Provide the [X, Y] coordinate of the cell's center where the given text is located.  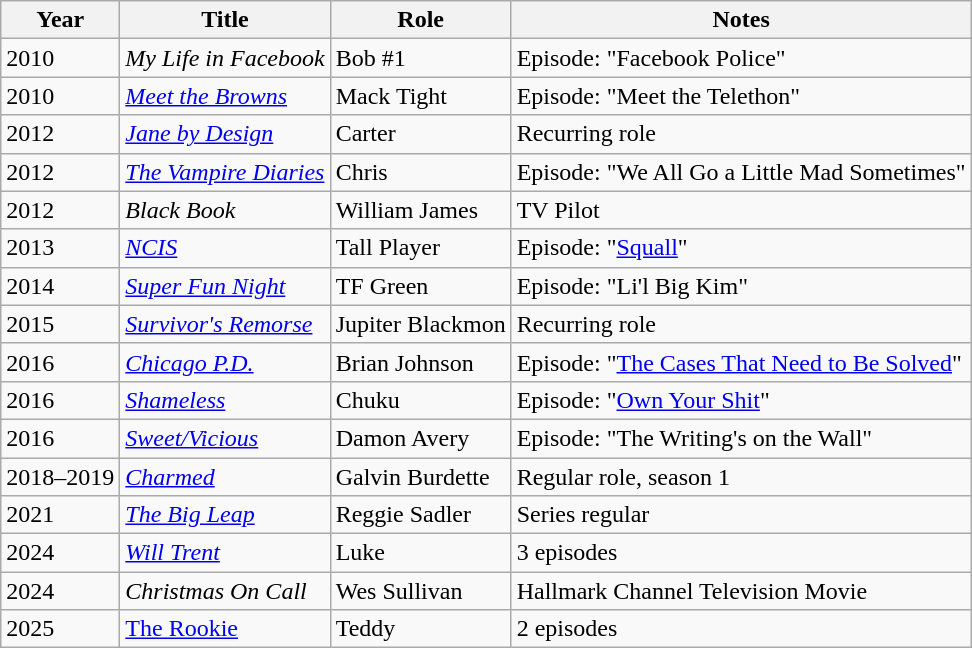
Role [420, 20]
2025 [60, 629]
2 episodes [741, 629]
Galvin Burdette [420, 477]
2018–2019 [60, 477]
Jane by Design [225, 134]
Jupiter Blackmon [420, 324]
Will Trent [225, 553]
Carter [420, 134]
Chuku [420, 400]
Luke [420, 553]
The Vampire Diaries [225, 172]
NCIS [225, 248]
2015 [60, 324]
3 episodes [741, 553]
Damon Avery [420, 438]
Survivor's Remorse [225, 324]
Hallmark Channel Television Movie [741, 591]
Reggie Sadler [420, 515]
Year [60, 20]
Wes Sullivan [420, 591]
Teddy [420, 629]
Meet the Browns [225, 96]
Episode: "We All Go a Little Mad Sometimes" [741, 172]
The Rookie [225, 629]
Regular role, season 1 [741, 477]
Episode: "The Writing's on the Wall" [741, 438]
Christmas On Call [225, 591]
Episode: "Li'l Big Kim" [741, 286]
Charmed [225, 477]
Episode: "Own Your Shit" [741, 400]
Episode: "Meet the Telethon" [741, 96]
The Big Leap [225, 515]
Notes [741, 20]
Brian Johnson [420, 362]
Mack Tight [420, 96]
Chicago P.D. [225, 362]
William James [420, 210]
Series regular [741, 515]
Sweet/Vicious [225, 438]
Super Fun Night [225, 286]
Episode: "Facebook Police" [741, 58]
Chris [420, 172]
My Life in Facebook [225, 58]
Shameless [225, 400]
Tall Player [420, 248]
2021 [60, 515]
Episode: "The Cases That Need to Be Solved" [741, 362]
Black Book [225, 210]
TV Pilot [741, 210]
2013 [60, 248]
2014 [60, 286]
Bob #1 [420, 58]
Episode: "Squall" [741, 248]
Title [225, 20]
TF Green [420, 286]
